Determine the (X, Y) coordinate at the center of the cell enclosing the given text.  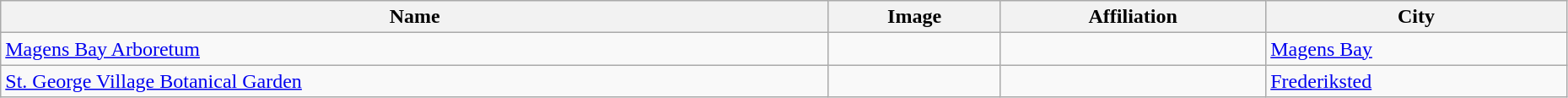
City (1417, 17)
St. George Village Botanical Garden (415, 81)
Affiliation (1134, 17)
Image (914, 17)
Frederiksted (1417, 81)
Name (415, 17)
Magens Bay Arboretum (415, 49)
Magens Bay (1417, 49)
